Search for the cell housing the specified text and yield its [x, y] center coordinate. 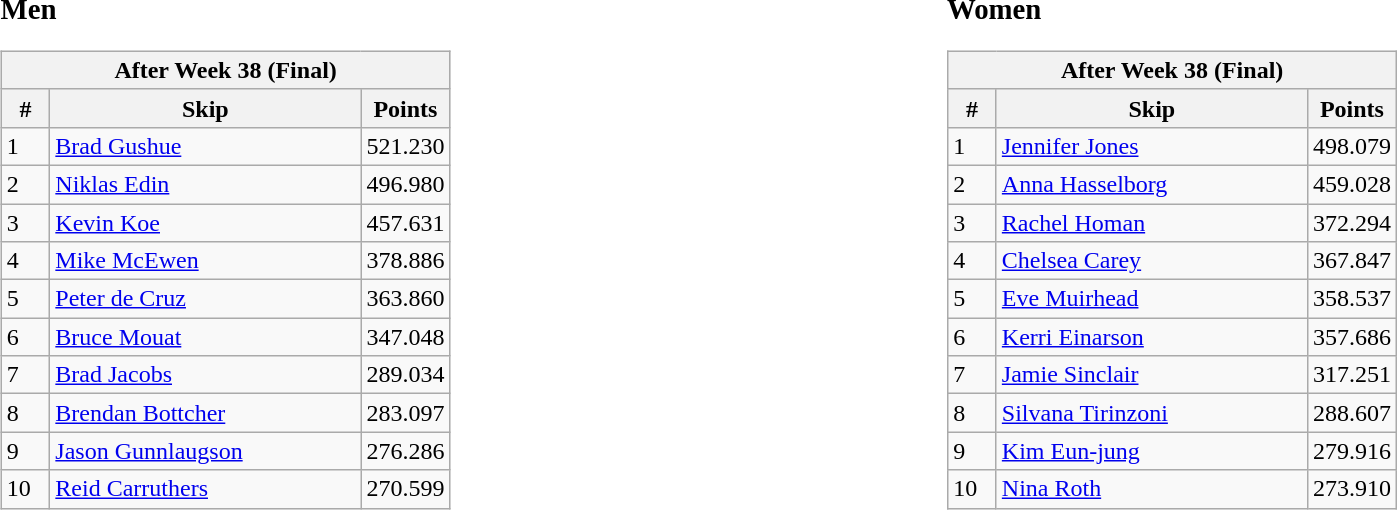
498.079 [1352, 146]
358.537 [1352, 299]
Jason Gunnlaugson [206, 451]
279.916 [1352, 451]
347.048 [406, 337]
276.286 [406, 451]
Brad Gushue [206, 146]
Brad Jacobs [206, 375]
Jennifer Jones [1152, 146]
Nina Roth [1152, 489]
Kerri Einarson [1152, 337]
317.251 [1352, 375]
Peter de Cruz [206, 299]
496.980 [406, 184]
521.230 [406, 146]
Mike McEwen [206, 261]
378.886 [406, 261]
289.034 [406, 375]
270.599 [406, 489]
357.686 [1352, 337]
Anna Hasselborg [1152, 184]
367.847 [1352, 261]
459.028 [1352, 184]
Chelsea Carey [1152, 261]
Silvana Tirinzoni [1152, 413]
Niklas Edin [206, 184]
Reid Carruthers [206, 489]
Eve Muirhead [1152, 299]
283.097 [406, 413]
273.910 [1352, 489]
363.860 [406, 299]
Brendan Bottcher [206, 413]
Jamie Sinclair [1152, 375]
Kim Eun-jung [1152, 451]
372.294 [1352, 223]
457.631 [406, 223]
Rachel Homan [1152, 223]
Bruce Mouat [206, 337]
Kevin Koe [206, 223]
288.607 [1352, 413]
